Identify which cell holds the provided text, then report its [X, Y] central coordinate. 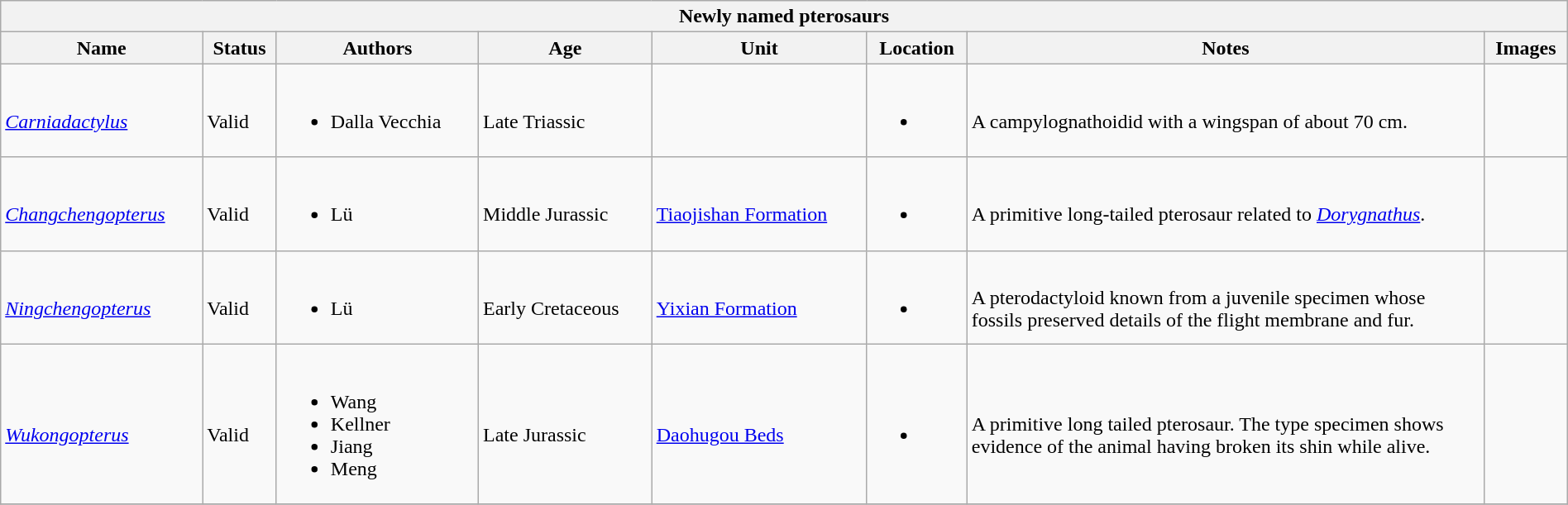
WangKellnerJiangMeng [377, 424]
Age [566, 48]
Status [240, 48]
Middle Jurassic [566, 203]
Changchengopterus [102, 203]
Daohugou Beds [759, 424]
Ningchengopterus [102, 298]
A primitive long tailed pterosaur. The type specimen shows evidence of the animal having broken its shin while alive. [1226, 424]
Yixian Formation [759, 298]
Newly named pterosaurs [784, 17]
Name [102, 48]
Late Jurassic [566, 424]
Notes [1226, 48]
Late Triassic [566, 111]
A pterodactyloid known from a juvenile specimen whose fossils preserved details of the flight membrane and fur. [1226, 298]
A primitive long-tailed pterosaur related to Dorygnathus. [1226, 203]
Carniadactylus [102, 111]
Tiaojishan Formation [759, 203]
Wukongopterus [102, 424]
Unit [759, 48]
Authors [377, 48]
Dalla Vecchia [377, 111]
Images [1525, 48]
A campylognathoidid with a wingspan of about 70 cm. [1226, 111]
Early Cretaceous [566, 298]
Location [916, 48]
